Locate the cell with the specified text and output its [X, Y] center coordinate. 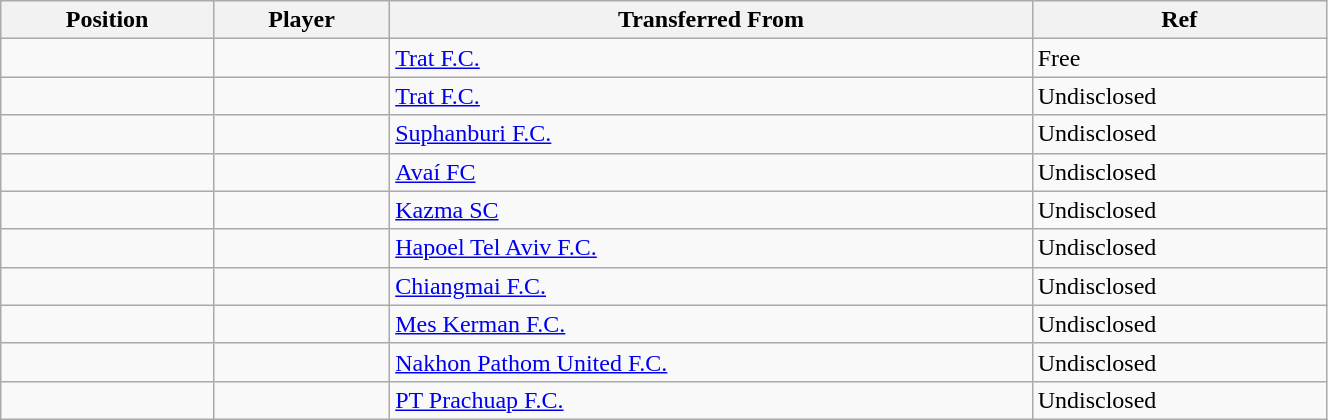
Kazma SC [711, 210]
Ref [1179, 20]
Position [108, 20]
Player [301, 20]
Chiangmai F.C. [711, 286]
Nakhon Pathom United F.C. [711, 362]
Suphanburi F.C. [711, 134]
Mes Kerman F.C. [711, 324]
Free [1179, 58]
PT Prachuap F.C. [711, 400]
Avaí FC [711, 172]
Transferred From [711, 20]
Hapoel Tel Aviv F.C. [711, 248]
